Identify which cell holds the provided text, then report its (x, y) central coordinate. 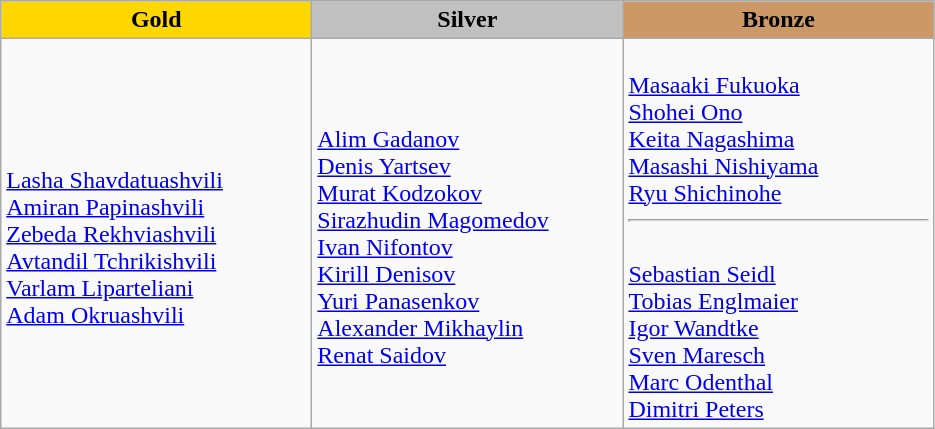
Bronze (778, 20)
Gold (156, 20)
Lasha ShavdatuashviliAmiran PapinashviliZebeda RekhviashviliAvtandil TchrikishviliVarlam LipartelianiAdam Okruashvili (156, 234)
Silver (468, 20)
Alim GadanovDenis YartsevMurat KodzokovSirazhudin MagomedovIvan NifontovKirill DenisovYuri PanasenkovAlexander MikhaylinRenat Saidov (468, 234)
